Return [X, Y] of the center of cell containing provided text 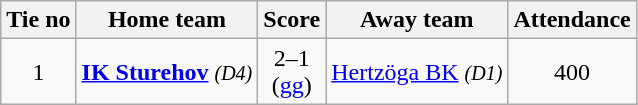
IK Sturehov (D4) [167, 72]
Attendance [572, 20]
Tie no [38, 20]
1 [38, 72]
Hertzöga BK (D1) [417, 72]
Away team [417, 20]
Score [292, 20]
2–1(gg) [292, 72]
Home team [167, 20]
400 [572, 72]
